Locate the cell with the specified text and output its [x, y] center coordinate. 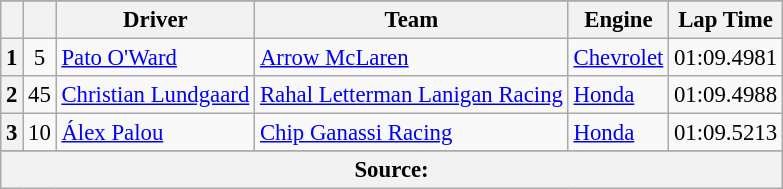
Arrow McLaren [412, 58]
Pato O'Ward [156, 58]
Source: [392, 170]
5 [40, 58]
1 [12, 58]
3 [12, 133]
01:09.5213 [726, 133]
Lap Time [726, 20]
Chip Ganassi Racing [412, 133]
Engine [618, 20]
Álex Palou [156, 133]
Driver [156, 20]
10 [40, 133]
2 [12, 95]
Rahal Letterman Lanigan Racing [412, 95]
01:09.4988 [726, 95]
01:09.4981 [726, 58]
45 [40, 95]
Chevrolet [618, 58]
Team [412, 20]
Christian Lundgaard [156, 95]
